Return (x, y) of the center of cell containing provided text 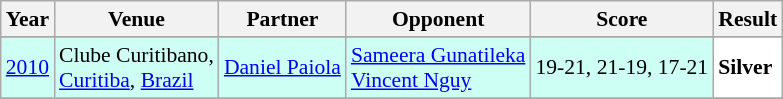
Silver (748, 68)
Venue (136, 19)
2010 (28, 68)
Clube Curitibano, Curitiba, Brazil (136, 68)
Daniel Paiola (282, 68)
Opponent (438, 19)
Score (622, 19)
Partner (282, 19)
Result (748, 19)
Sameera Gunatileka Vincent Nguy (438, 68)
Year (28, 19)
19-21, 21-19, 17-21 (622, 68)
